Find where the given text appears and provide that cell's center as (X, Y) coordinate. 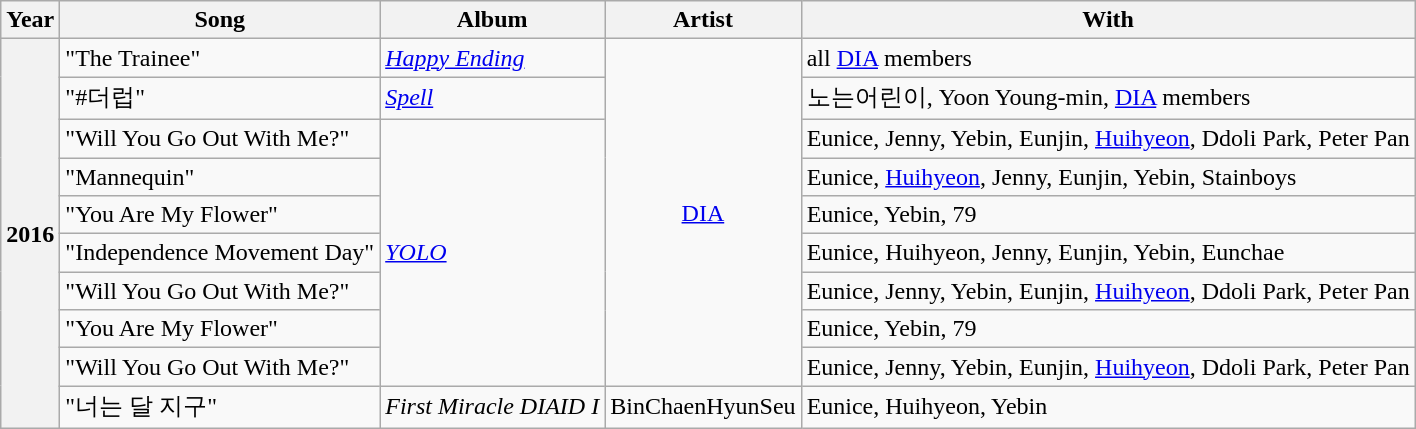
With (1108, 20)
Eunice, Huihyeon, Jenny, Eunjin, Yebin, Stainboys (1108, 177)
Eunice, Huihyeon, Jenny, Eunjin, Yebin, Eunchae (1108, 253)
Year (30, 20)
BinChaenHyunSeu (703, 408)
"Independence Movement Day" (220, 253)
2016 (30, 234)
Eunice, Huihyeon, Yebin (1108, 408)
all DIA members (1108, 58)
First Miracle DIAID I (492, 408)
"The Trainee" (220, 58)
Happy Ending (492, 58)
"Mannequin" (220, 177)
Album (492, 20)
Song (220, 20)
Artist (703, 20)
Spell (492, 98)
DIA (703, 212)
"#더럽" (220, 98)
YOLO (492, 252)
노는어린이, Yoon Young-min, DIA members (1108, 98)
"너는 달 지구" (220, 408)
